Return the (X, Y) coordinate for the center point of the cell that contains the specified text.  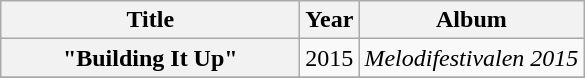
Album (472, 20)
Title (150, 20)
Melodifestivalen 2015 (472, 58)
2015 (330, 58)
"Building It Up" (150, 58)
Year (330, 20)
